Locate the cell with the specified text and output its [X, Y] center coordinate. 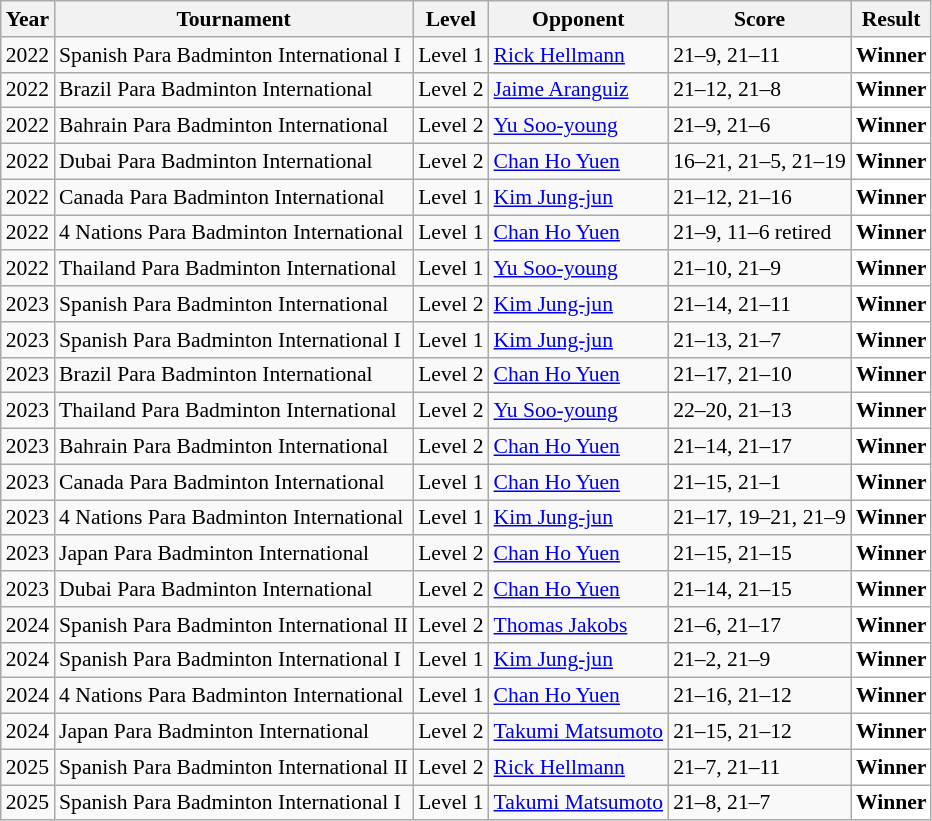
21–7, 21–11 [760, 767]
Level [450, 19]
21–17, 21–10 [760, 375]
21–9, 21–6 [760, 126]
21–14, 21–11 [760, 304]
21–6, 21–17 [760, 625]
21–12, 21–8 [760, 90]
21–10, 21–9 [760, 269]
Thomas Jakobs [579, 625]
21–17, 19–21, 21–9 [760, 518]
21–14, 21–15 [760, 589]
Tournament [234, 19]
Spanish Para Badminton International [234, 304]
Score [760, 19]
21–14, 21–17 [760, 447]
21–9, 21–11 [760, 55]
Result [892, 19]
16–21, 21–5, 21–19 [760, 162]
Year [28, 19]
21–13, 21–7 [760, 340]
21–15, 21–1 [760, 482]
21–12, 21–16 [760, 197]
21–9, 11–6 retired [760, 233]
21–8, 21–7 [760, 803]
21–15, 21–15 [760, 554]
21–16, 21–12 [760, 696]
21–15, 21–12 [760, 732]
21–2, 21–9 [760, 660]
Jaime Aranguiz [579, 90]
Opponent [579, 19]
22–20, 21–13 [760, 411]
